Search for the cell housing the specified text and yield its (x, y) center coordinate. 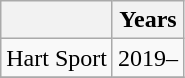
Hart Sport (57, 58)
2019– (148, 58)
Years (148, 20)
